Determine the (X, Y) coordinate at the center of the cell enclosing the given text.  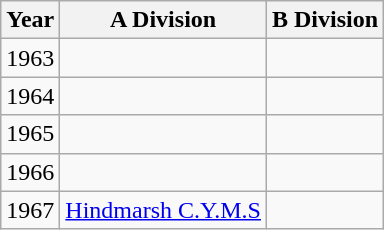
1967 (30, 210)
Hindmarsh C.Y.M.S (164, 210)
1966 (30, 172)
1964 (30, 96)
A Division (164, 20)
1963 (30, 58)
B Division (324, 20)
Year (30, 20)
1965 (30, 134)
